Return the [X, Y] coordinate for the center point of the cell that contains the specified text.  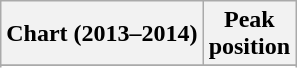
Peakposition [249, 34]
Chart (2013–2014) [102, 34]
